Search for the cell housing the specified text and yield its [X, Y] center coordinate. 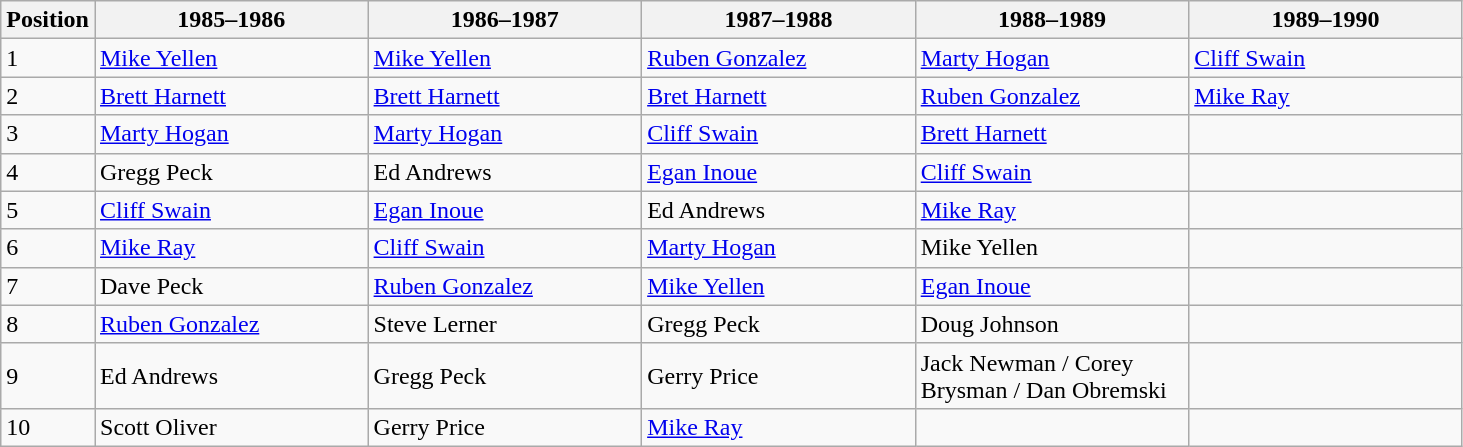
Dave Peck [231, 286]
1 [48, 58]
1986–1987 [505, 20]
3 [48, 134]
Scott Oliver [231, 427]
10 [48, 427]
1989–1990 [1326, 20]
Steve Lerner [505, 324]
2 [48, 96]
Jack Newman / Corey Brysman / Dan Obremski [1052, 376]
7 [48, 286]
8 [48, 324]
5 [48, 210]
1988–1989 [1052, 20]
1987–1988 [779, 20]
1985–1986 [231, 20]
Bret Harnett [779, 96]
Position [48, 20]
4 [48, 172]
6 [48, 248]
9 [48, 376]
Doug Johnson [1052, 324]
